For the text-containing cell, return its midpoint in [X, Y] coordinate format. 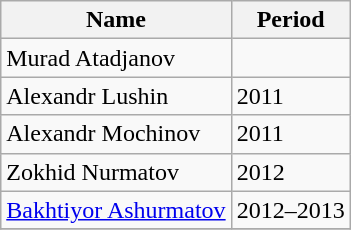
Murad Atadjanov [116, 58]
Period [290, 20]
Zokhid Nurmatov [116, 172]
2012–2013 [290, 210]
Alexandr Mochinov [116, 134]
Name [116, 20]
Alexandr Lushin [116, 96]
Bakhtiyor Ashurmatov [116, 210]
2012 [290, 172]
